Return the (X, Y) coordinate for the center point of the cell that contains the specified text.  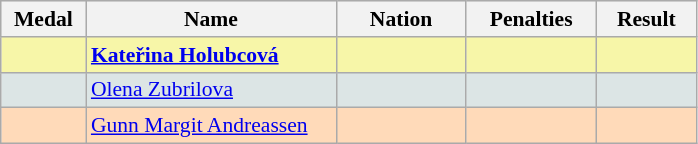
Name (211, 19)
Result (646, 19)
Olena Zubrilova (211, 90)
Medal (44, 19)
Penalties (531, 19)
Kateřina Holubcová (211, 55)
Nation (401, 19)
Gunn Margit Andreassen (211, 126)
